Return [x, y] of the center of cell containing provided text 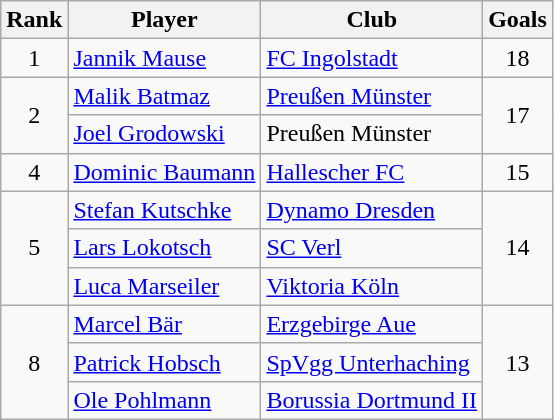
Rank [34, 20]
SC Verl [372, 248]
Ole Pohlmann [164, 400]
Stefan Kutschke [164, 210]
17 [518, 115]
Dominic Baumann [164, 172]
Jannik Mause [164, 58]
SpVgg Unterhaching [372, 362]
18 [518, 58]
8 [34, 362]
Marcel Bär [164, 324]
Patrick Hobsch [164, 362]
4 [34, 172]
Player [164, 20]
Lars Lokotsch [164, 248]
13 [518, 362]
Joel Grodowski [164, 134]
Goals [518, 20]
FC Ingolstadt [372, 58]
Malik Batmaz [164, 96]
Club [372, 20]
Viktoria Köln [372, 286]
Dynamo Dresden [372, 210]
2 [34, 115]
Borussia Dortmund II [372, 400]
Hallescher FC [372, 172]
Erzgebirge Aue [372, 324]
15 [518, 172]
1 [34, 58]
14 [518, 248]
Luca Marseiler [164, 286]
5 [34, 248]
